From the cell containing the given text, extract its center point as [X, Y] coordinate. 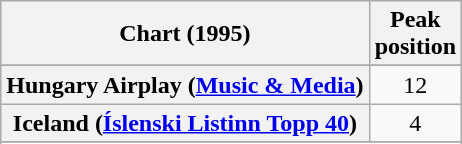
Peakposition [415, 34]
Iceland (Íslenski Listinn Topp 40) [185, 123]
Chart (1995) [185, 34]
12 [415, 85]
4 [415, 123]
Hungary Airplay (Music & Media) [185, 85]
